Find where the given text appears and provide that cell's center as [X, Y] coordinate. 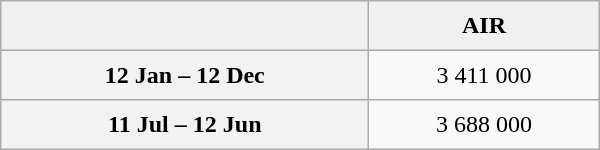
12 Jan – 12 Dec [185, 75]
AIR [484, 26]
3 688 000 [484, 125]
3 411 000 [484, 75]
11 Jul – 12 Jun [185, 125]
